Identify which cell holds the provided text, then report its (x, y) central coordinate. 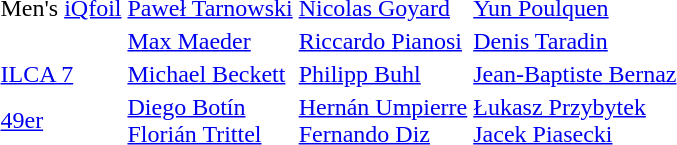
Riccardo Pianosi (383, 41)
Philipp Buhl (383, 74)
Michael Beckett (210, 74)
Max Maeder (210, 41)
